From the cell containing the given text, extract its center point as [x, y] coordinate. 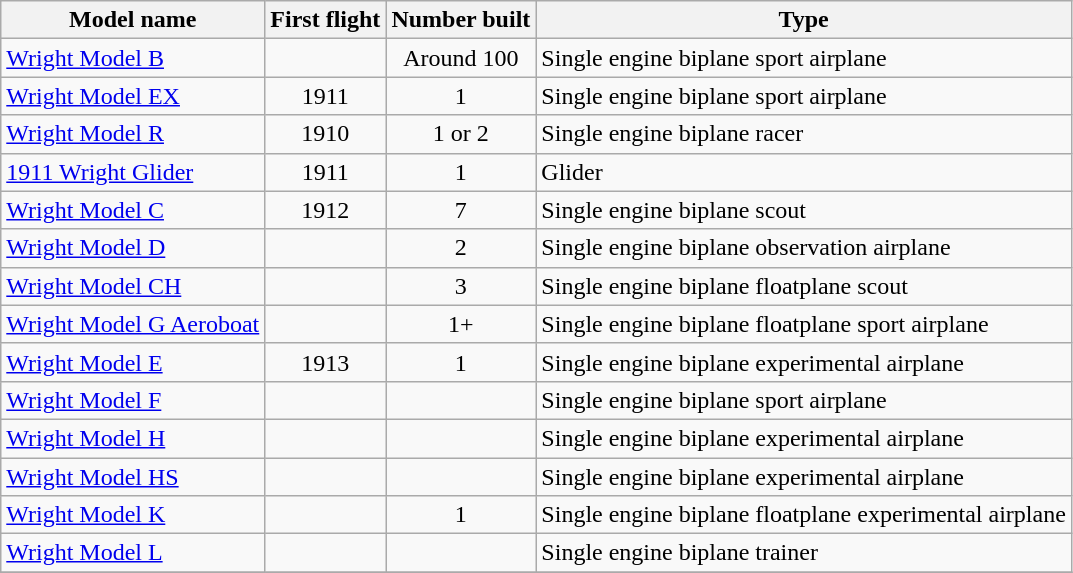
Model name [133, 20]
Wright Model EX [133, 96]
Single engine biplane floatplane experimental airplane [804, 515]
3 [461, 286]
1+ [461, 324]
Single engine biplane trainer [804, 553]
Type [804, 20]
Wright Model R [133, 134]
Wright Model C [133, 210]
Wright Model D [133, 248]
1 or 2 [461, 134]
Single engine biplane floatplane sport airplane [804, 324]
Wright Model HS [133, 477]
Wright Model L [133, 553]
Number built [461, 20]
Around 100 [461, 58]
Single engine biplane floatplane scout [804, 286]
Single engine biplane racer [804, 134]
Single engine biplane scout [804, 210]
Wright Model F [133, 400]
7 [461, 210]
1912 [326, 210]
Glider [804, 172]
Wright Model G Aeroboat [133, 324]
1913 [326, 362]
Single engine biplane observation airplane [804, 248]
Wright Model CH [133, 286]
Wright Model E [133, 362]
Wright Model H [133, 438]
First flight [326, 20]
1910 [326, 134]
Wright Model K [133, 515]
2 [461, 248]
Wright Model B [133, 58]
1911 Wright Glider [133, 172]
